Scan for the cell matching the given text and deliver its [X, Y] coordinate at center. 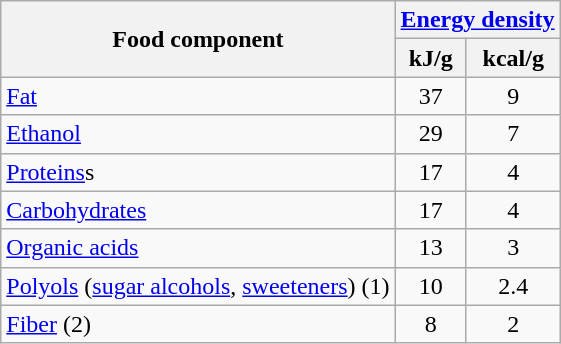
9 [513, 96]
13 [430, 248]
Carbohydrates [198, 210]
Organic acids [198, 248]
8 [430, 324]
kJ/g [430, 58]
Fat [198, 96]
kcal/g [513, 58]
Fiber (2) [198, 324]
Energy density [478, 20]
Polyols (sugar alcohols, sweeteners) (1) [198, 286]
Food component [198, 39]
2.4 [513, 286]
2 [513, 324]
Ethanol [198, 134]
Proteinss [198, 172]
3 [513, 248]
37 [430, 96]
29 [430, 134]
7 [513, 134]
10 [430, 286]
